Detect which cell encompasses the target text, then output its (X, Y) center coordinate. 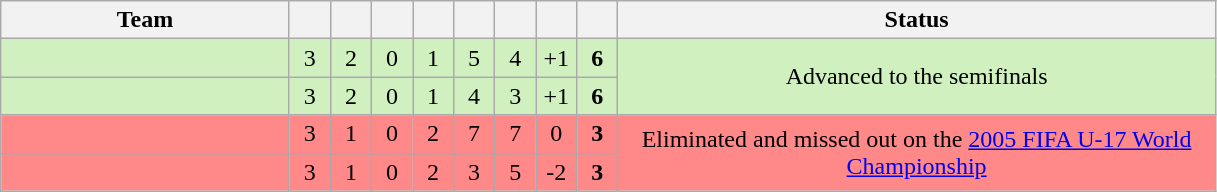
-2 (556, 172)
Eliminated and missed out on the 2005 FIFA U-17 World Championship (917, 153)
Advanced to the semifinals (917, 77)
Team (146, 20)
Status (917, 20)
